Determine the (x, y) coordinate at the center of the cell enclosing the given text.  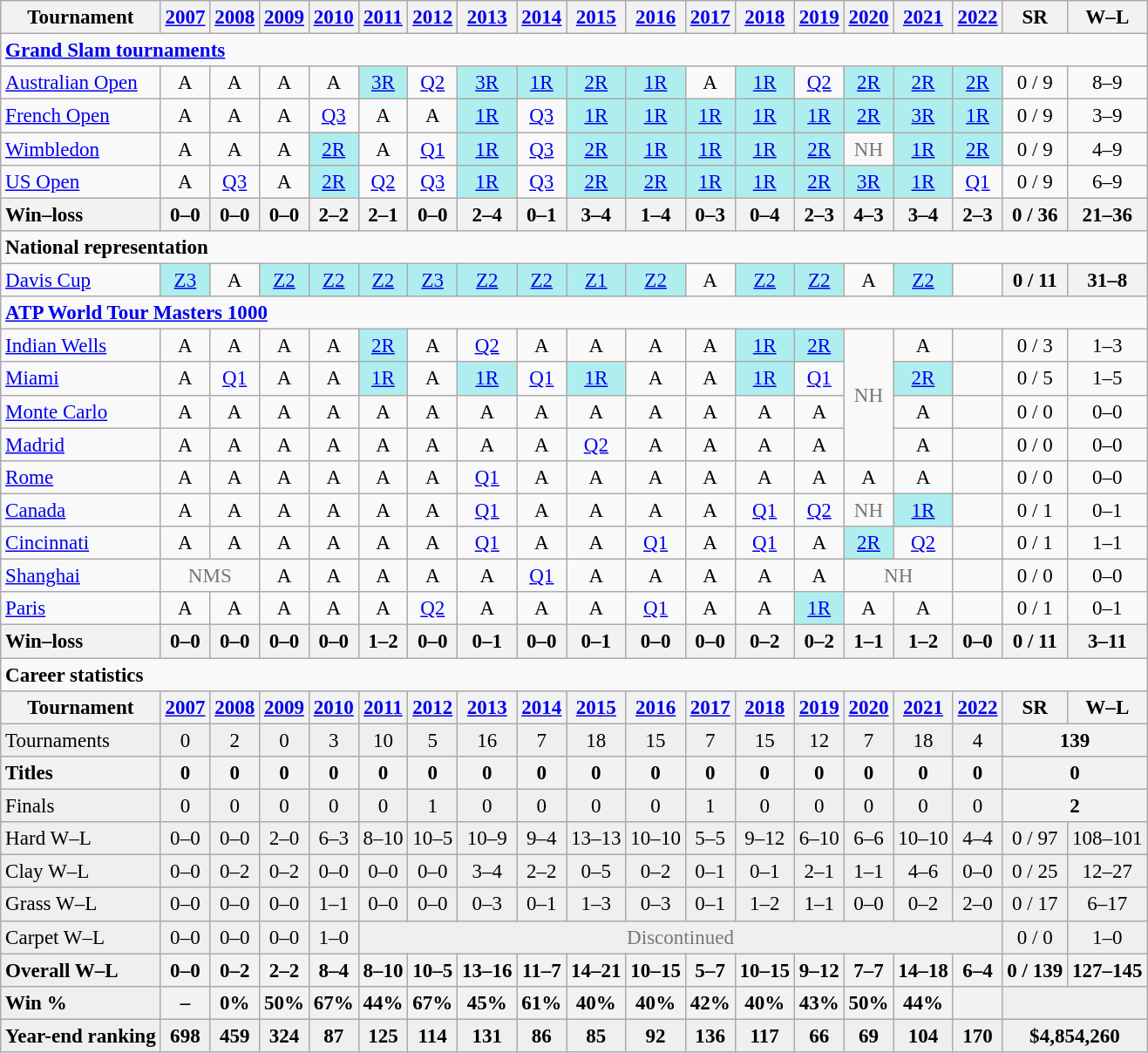
Clay W–L (80, 872)
43% (819, 1003)
Hard W–L (80, 839)
85 (596, 1036)
Overall W–L (80, 970)
114 (432, 1036)
61% (542, 1003)
5–7 (710, 970)
104 (923, 1036)
127–145 (1107, 970)
21–36 (1107, 214)
0–5 (596, 872)
125 (384, 1036)
92 (656, 1036)
Monte Carlo (80, 411)
459 (235, 1036)
Year-end ranking (80, 1036)
Madrid (80, 445)
5 (432, 740)
3–9 (1107, 116)
Paris (80, 608)
8–4 (333, 970)
Rome (80, 478)
$4,854,260 (1075, 1036)
4 (978, 740)
Discontinued (680, 937)
Canada (80, 510)
42% (710, 1003)
11–7 (542, 970)
14–21 (596, 970)
324 (284, 1036)
6–6 (868, 839)
31–8 (1107, 281)
14–18 (923, 970)
6–17 (1107, 905)
2–4 (487, 214)
16 (487, 740)
6–4 (978, 970)
6–10 (819, 839)
3–11 (1107, 642)
4–6 (923, 872)
3 (333, 740)
7–7 (868, 970)
Titles (80, 773)
1–5 (1107, 379)
French Open (80, 116)
4–4 (978, 839)
Indian Wells (80, 346)
45% (487, 1003)
6–9 (1107, 182)
Career statistics (574, 675)
108–101 (1107, 839)
0 / 17 (1036, 905)
12–27 (1107, 872)
8–9 (1107, 83)
Shanghai (80, 576)
Davis Cup (80, 281)
Z1 (596, 281)
10 (384, 740)
Cincinnati (80, 543)
170 (978, 1036)
698 (185, 1036)
National representation (574, 248)
NMS (210, 576)
5–5 (710, 839)
ATP World Tour Masters 1000 (574, 313)
4–9 (1107, 149)
Tournaments (80, 740)
Miami (80, 379)
1–4 (656, 214)
6–3 (333, 839)
Grand Slam tournaments (574, 51)
0% (235, 1003)
4–3 (868, 214)
136 (710, 1036)
9–4 (542, 839)
Win % (80, 1003)
Finals (80, 806)
0 / 25 (1036, 872)
87 (333, 1036)
139 (1075, 740)
0 / 5 (1036, 379)
Wimbledon (80, 149)
10–9 (487, 839)
0 / 36 (1036, 214)
13–13 (596, 839)
0 / 97 (1036, 839)
86 (542, 1036)
– (185, 1003)
Carpet W–L (80, 937)
0–4 (764, 214)
Australian Open (80, 83)
131 (487, 1036)
12 (819, 740)
Grass W–L (80, 905)
69 (868, 1036)
0 / 139 (1036, 970)
117 (764, 1036)
US Open (80, 182)
13–16 (487, 970)
66 (819, 1036)
0 / 3 (1036, 346)
